For the text-containing cell, return its midpoint in (X, Y) coordinate format. 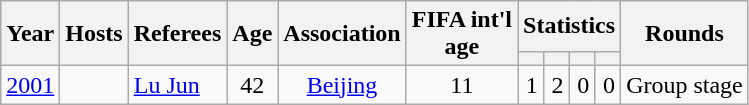
Hosts (94, 34)
Referees (178, 34)
FIFA int'lage (462, 34)
Beijing (342, 85)
Year (30, 34)
Statistics (570, 26)
Age (252, 34)
Group stage (685, 85)
Lu Jun (178, 85)
11 (462, 85)
2001 (30, 85)
Association (342, 34)
Rounds (685, 34)
2 (556, 85)
1 (531, 85)
42 (252, 85)
